Detect which cell encompasses the target text, then output its (x, y) center coordinate. 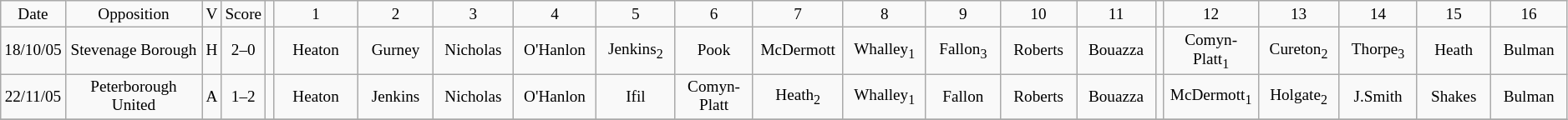
6 (713, 14)
J.Smith (1378, 97)
Stevenage Borough (134, 50)
3 (473, 14)
1 (316, 14)
Ifil (636, 97)
2–0 (244, 50)
16 (1529, 14)
Holgate2 (1298, 97)
Opposition (134, 14)
Thorpe3 (1378, 50)
11 (1116, 14)
15 (1454, 14)
10 (1039, 14)
Shakes (1454, 97)
Heath (1454, 50)
Score (244, 14)
H (212, 50)
Gurney (396, 50)
7 (798, 14)
Pook (713, 50)
Comyn-Platt (713, 97)
Heath2 (798, 97)
Jenkins (396, 97)
4 (555, 14)
8 (884, 14)
Comyn-Platt1 (1211, 50)
9 (963, 14)
13 (1298, 14)
22/11/05 (33, 97)
McDermott (798, 50)
1–2 (244, 97)
Date (33, 14)
Fallon3 (963, 50)
18/10/05 (33, 50)
McDermott1 (1211, 97)
5 (636, 14)
14 (1378, 14)
Fallon (963, 97)
Peterborough United (134, 97)
A (212, 97)
Cureton2 (1298, 50)
12 (1211, 14)
2 (396, 14)
V (212, 14)
Jenkins2 (636, 50)
